Return [x, y] of the center of cell containing provided text 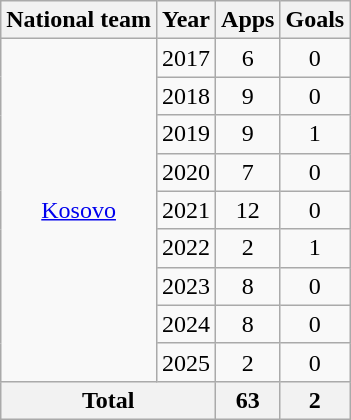
6 [248, 58]
Year [186, 20]
Total [108, 400]
2023 [186, 286]
Goals [315, 20]
Kosovo [79, 210]
2022 [186, 248]
National team [79, 20]
12 [248, 210]
7 [248, 172]
2025 [186, 362]
63 [248, 400]
2020 [186, 172]
Apps [248, 20]
2018 [186, 96]
2021 [186, 210]
2024 [186, 324]
2017 [186, 58]
2019 [186, 134]
